Scan for the cell matching the given text and deliver its (X, Y) coordinate at center. 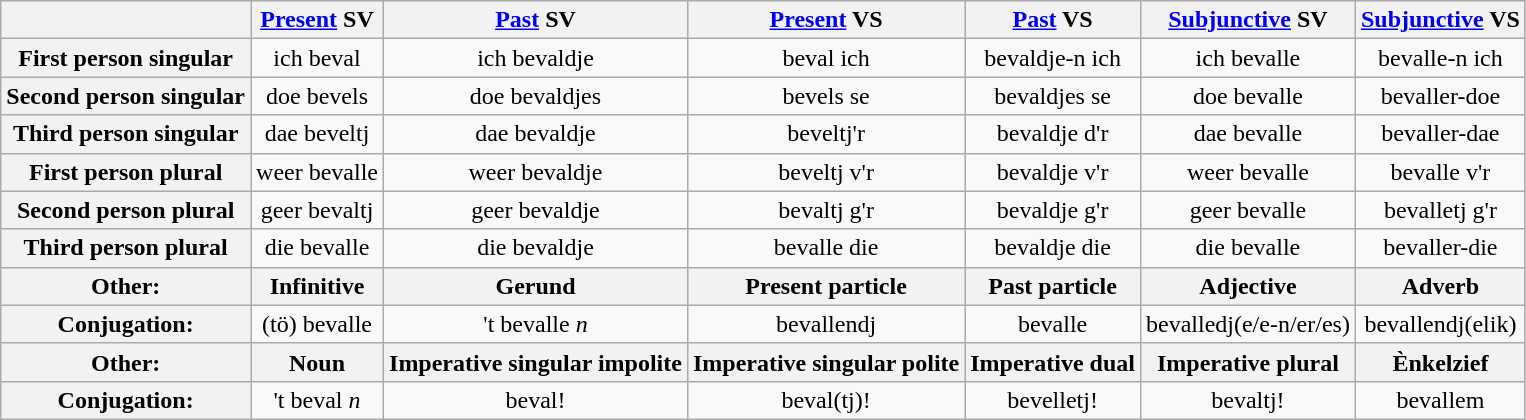
doe bevaldjes (536, 96)
Past SV (536, 20)
Imperative plural (1248, 362)
Past VS (1053, 20)
geer bevaltj (318, 210)
doe bevels (318, 96)
bevaller-doe (1440, 96)
bevels se (826, 96)
ich bevaldje (536, 58)
dae bevaldje (536, 134)
beval ich (826, 58)
(tö) bevalle (318, 324)
bevaldje-n ich (1053, 58)
ich bevalle (1248, 58)
bevaltj g'r (826, 210)
Present VS (826, 20)
Second person singular (126, 96)
bevallem (1440, 400)
bevaldje g'r (1053, 210)
beval(tj)! (826, 400)
Present particle (826, 286)
Past particle (1053, 286)
doe bevalle (1248, 96)
dae bevalle (1248, 134)
Gerund (536, 286)
bevaller-dae (1440, 134)
Infinitive (318, 286)
Noun (318, 362)
Third person plural (126, 248)
bevelletj! (1053, 400)
geer bevaldje (536, 210)
Second person plural (126, 210)
Imperative singular polite (826, 362)
Subjunctive SV (1248, 20)
bevaldje d'r (1053, 134)
Adverb (1440, 286)
't beval n (318, 400)
bevalle-n ich (1440, 58)
bevalledj(e/e-n/er/es) (1248, 324)
Ènkelzief (1440, 362)
weer bevaldje (536, 172)
bevalle v'r (1440, 172)
dae beveltj (318, 134)
bevaldje die (1053, 248)
't bevalle n (536, 324)
First person plural (126, 172)
Adjective (1248, 286)
bevalle die (826, 248)
geer bevalle (1248, 210)
Imperative dual (1053, 362)
Third person singular (126, 134)
bevaller-die (1440, 248)
Subjunctive VS (1440, 20)
bevalletj g'r (1440, 210)
ich beval (318, 58)
bevallendj(elik) (1440, 324)
bevalle (1053, 324)
bevallendj (826, 324)
beval! (536, 400)
beveltj'r (826, 134)
Present SV (318, 20)
First person singular (126, 58)
bevaldjes se (1053, 96)
die bevaldje (536, 248)
bevaltj! (1248, 400)
Imperative singular impolite (536, 362)
beveltj v'r (826, 172)
bevaldje v'r (1053, 172)
